From the cell containing the given text, extract its center point as (X, Y) coordinate. 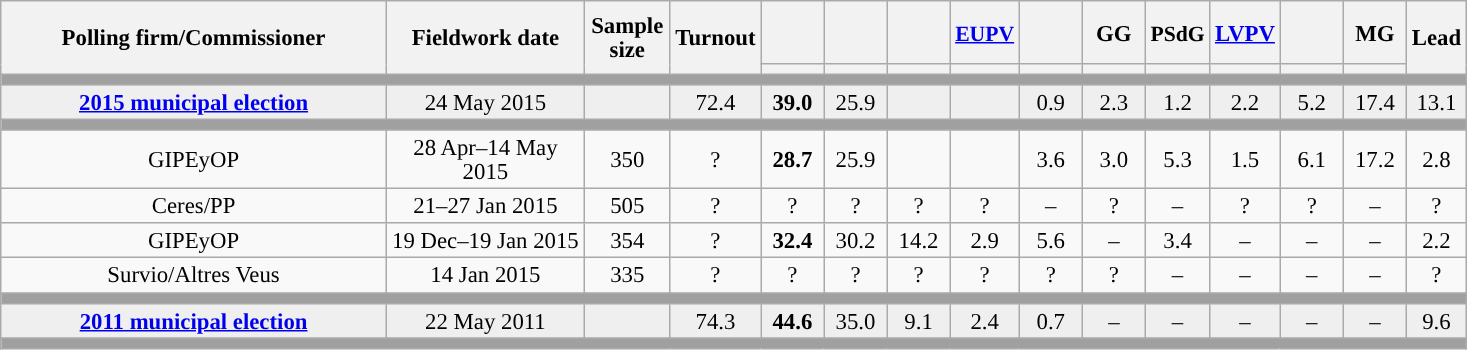
3.0 (1114, 160)
28 Apr–14 May 2015 (485, 160)
Survio/Altres Veus (194, 276)
Ceres/PP (194, 206)
Polling firm/Commissioner (194, 38)
PSdG (1177, 32)
32.4 (792, 242)
9.1 (918, 320)
5.2 (1312, 102)
2015 municipal election (194, 102)
1.5 (1246, 160)
19 Dec–19 Jan 2015 (485, 242)
13.1 (1436, 102)
24 May 2015 (485, 102)
LVPV (1246, 32)
1.2 (1177, 102)
39.0 (792, 102)
3.6 (1050, 160)
EUPV (984, 32)
2.4 (984, 320)
505 (627, 206)
21–27 Jan 2015 (485, 206)
17.4 (1374, 102)
Turnout (716, 38)
30.2 (856, 242)
2.9 (984, 242)
MG (1374, 32)
354 (627, 242)
GG (1114, 32)
14.2 (918, 242)
9.6 (1436, 320)
5.6 (1050, 242)
Lead (1436, 38)
2011 municipal election (194, 320)
14 Jan 2015 (485, 276)
350 (627, 160)
74.3 (716, 320)
2.3 (1114, 102)
Sample size (627, 38)
3.4 (1177, 242)
22 May 2011 (485, 320)
335 (627, 276)
6.1 (1312, 160)
44.6 (792, 320)
5.3 (1177, 160)
72.4 (716, 102)
17.2 (1374, 160)
0.7 (1050, 320)
0.9 (1050, 102)
35.0 (856, 320)
Fieldwork date (485, 38)
2.8 (1436, 160)
28.7 (792, 160)
